Extract the (x, y) coordinate from the center of the cell holding the provided text.  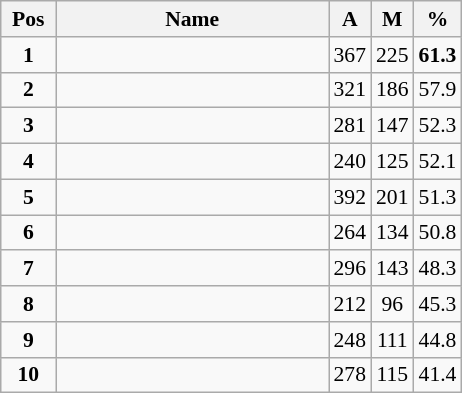
2 (28, 90)
281 (350, 126)
7 (28, 269)
147 (392, 126)
57.9 (438, 90)
248 (350, 340)
M (392, 19)
96 (392, 304)
10 (28, 375)
41.4 (438, 375)
212 (350, 304)
52.3 (438, 126)
A (350, 19)
51.3 (438, 197)
6 (28, 233)
3 (28, 126)
143 (392, 269)
296 (350, 269)
392 (350, 197)
240 (350, 162)
125 (392, 162)
52.1 (438, 162)
5 (28, 197)
Name (192, 19)
278 (350, 375)
50.8 (438, 233)
264 (350, 233)
1 (28, 55)
Pos (28, 19)
61.3 (438, 55)
111 (392, 340)
225 (392, 55)
48.3 (438, 269)
186 (392, 90)
115 (392, 375)
% (438, 19)
367 (350, 55)
4 (28, 162)
45.3 (438, 304)
134 (392, 233)
321 (350, 90)
8 (28, 304)
201 (392, 197)
44.8 (438, 340)
9 (28, 340)
